Extract the [X, Y] coordinate from the center of the cell holding the provided text.  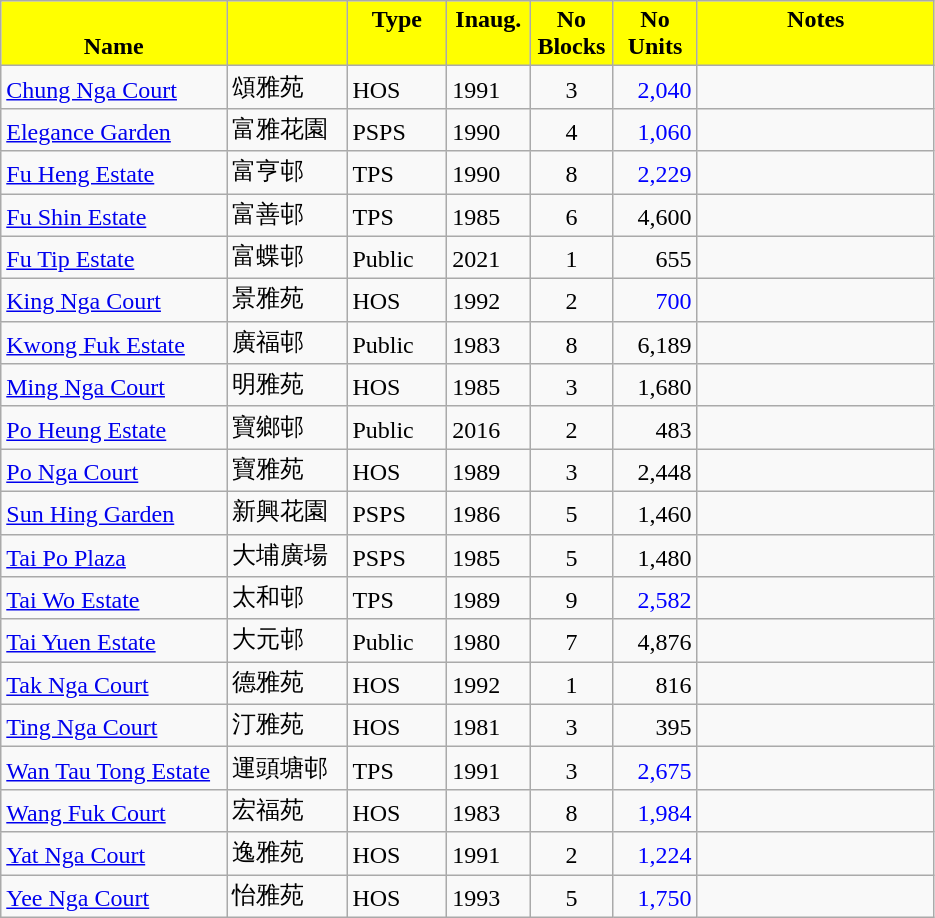
No Blocks [572, 34]
2,675 [655, 768]
Tai Po Plaza [114, 556]
Elegance Garden [114, 130]
9 [572, 598]
2,582 [655, 598]
King Nga Court [114, 300]
1993 [488, 896]
汀雅苑 [287, 726]
廣福邨 [287, 342]
寶雅苑 [287, 470]
Wang Fuk Court [114, 810]
Po Heung Estate [114, 428]
Po Nga Court [114, 470]
Ming Nga Court [114, 386]
怡雅苑 [287, 896]
2,229 [655, 172]
富蝶邨 [287, 258]
景雅苑 [287, 300]
大埔廣場 [287, 556]
Yat Nga Court [114, 854]
2021 [488, 258]
2,040 [655, 88]
富善邨 [287, 216]
大元邨 [287, 640]
富亨邨 [287, 172]
Wan Tau Tong Estate [114, 768]
Fu Tip Estate [114, 258]
Tak Nga Court [114, 684]
No Units [655, 34]
1,224 [655, 854]
逸雅苑 [287, 854]
700 [655, 300]
Ting Nga Court [114, 726]
1,680 [655, 386]
Inaug. [488, 34]
1,750 [655, 896]
Kwong Fuk Estate [114, 342]
4,876 [655, 640]
1,984 [655, 810]
1,480 [655, 556]
Sun Hing Garden [114, 512]
Chung Nga Court [114, 88]
483 [655, 428]
4 [572, 130]
395 [655, 726]
4,600 [655, 216]
1986 [488, 512]
Tai Wo Estate [114, 598]
新興花園 [287, 512]
Name [114, 34]
明雅苑 [287, 386]
1980 [488, 640]
Tai Yuen Estate [114, 640]
Type [397, 34]
寶鄉邨 [287, 428]
7 [572, 640]
太和邨 [287, 598]
宏福苑 [287, 810]
655 [655, 258]
6 [572, 216]
6,189 [655, 342]
Fu Shin Estate [114, 216]
1981 [488, 726]
Fu Heng Estate [114, 172]
1,460 [655, 512]
2016 [488, 428]
富雅花園 [287, 130]
運頭塘邨 [287, 768]
Notes [816, 34]
Yee Nga Court [114, 896]
2,448 [655, 470]
頌雅苑 [287, 88]
德雅苑 [287, 684]
816 [655, 684]
1,060 [655, 130]
